Output the [X, Y] coordinate of the center of the cell containing the given text.  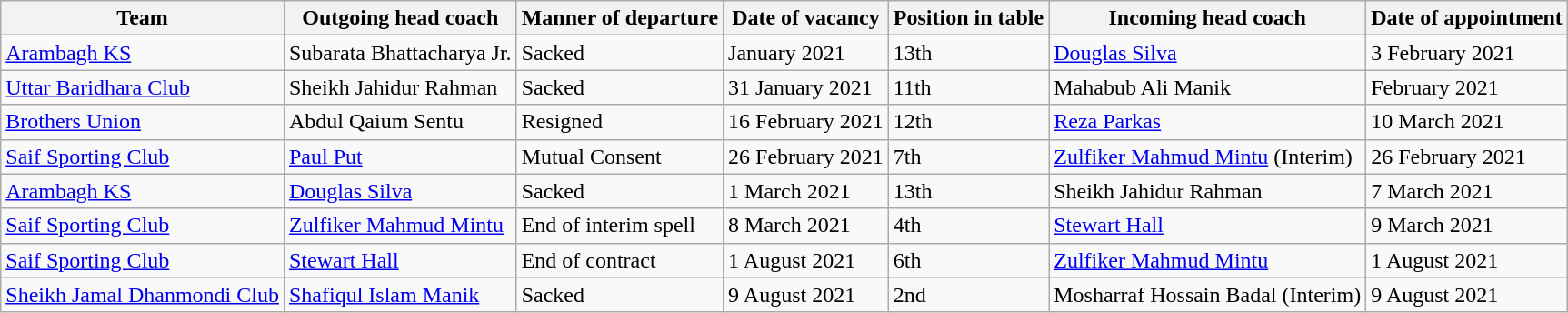
Abdul Qaium Sentu [400, 122]
8 March 2021 [806, 226]
11th [968, 87]
Mutual Consent [620, 156]
Outgoing head coach [400, 18]
Shafiqul Islam Manik [400, 295]
16 February 2021 [806, 122]
1 March 2021 [806, 191]
Team [143, 18]
2nd [968, 295]
31 January 2021 [806, 87]
3 February 2021 [1467, 53]
Paul Put [400, 156]
7 March 2021 [1467, 191]
Brothers Union [143, 122]
Position in table [968, 18]
10 March 2021 [1467, 122]
Uttar Baridhara Club [143, 87]
Zulfiker Mahmud Mintu (Interim) [1207, 156]
January 2021 [806, 53]
Sheikh Jamal Dhanmondi Club [143, 295]
6th [968, 260]
End of interim spell [620, 226]
February 2021 [1467, 87]
12th [968, 122]
Manner of departure [620, 18]
4th [968, 226]
Date of vacancy [806, 18]
Subarata Bhattacharya Jr. [400, 53]
Mahabub Ali Manik [1207, 87]
Resigned [620, 122]
Reza Parkas [1207, 122]
7th [968, 156]
Incoming head coach [1207, 18]
Mosharraf Hossain Badal (Interim) [1207, 295]
Date of appointment [1467, 18]
End of contract [620, 260]
9 March 2021 [1467, 226]
